Capture the cell that displays the provided text and extract its (X, Y) central coordinate. 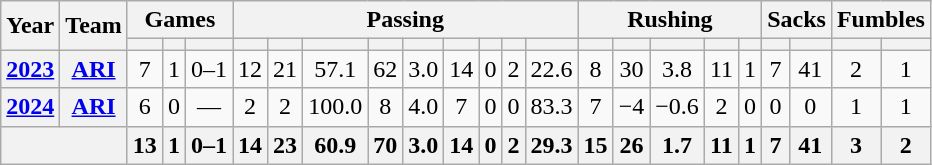
13 (144, 145)
3.8 (678, 69)
62 (386, 69)
23 (286, 145)
22.6 (552, 69)
Sacks (797, 20)
26 (632, 145)
Fumbles (880, 20)
70 (386, 145)
Year (30, 26)
2024 (30, 107)
60.9 (336, 145)
15 (596, 145)
Games (180, 20)
83.3 (552, 107)
2023 (30, 69)
Team (94, 26)
4.0 (424, 107)
−4 (632, 107)
29.3 (552, 145)
21 (286, 69)
12 (250, 69)
Rushing (670, 20)
Passing (406, 20)
57.1 (336, 69)
1.7 (678, 145)
6 (144, 107)
−0.6 (678, 107)
100.0 (336, 107)
3 (856, 145)
— (208, 107)
30 (632, 69)
